Output the [x, y] coordinate of the center of the cell containing the given text.  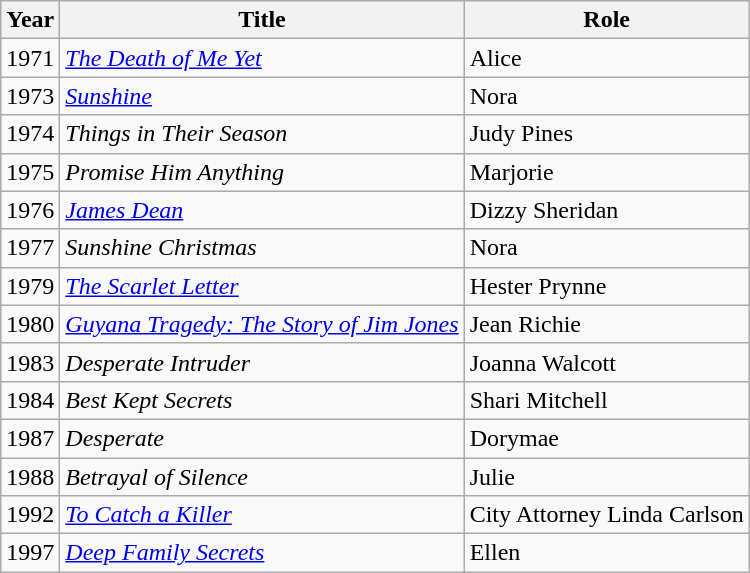
1974 [30, 134]
Sunshine Christmas [262, 248]
City Attorney Linda Carlson [606, 515]
1980 [30, 324]
Judy Pines [606, 134]
Title [262, 20]
1984 [30, 400]
Desperate Intruder [262, 362]
1975 [30, 172]
1976 [30, 210]
Hester Prynne [606, 286]
1988 [30, 477]
Julie [606, 477]
The Scarlet Letter [262, 286]
Dizzy Sheridan [606, 210]
James Dean [262, 210]
Alice [606, 58]
Deep Family Secrets [262, 553]
To Catch a Killer [262, 515]
Desperate [262, 438]
Year [30, 20]
Jean Richie [606, 324]
1983 [30, 362]
Dorymae [606, 438]
Ellen [606, 553]
1979 [30, 286]
Joanna Walcott [606, 362]
1977 [30, 248]
1987 [30, 438]
Sunshine [262, 96]
Promise Him Anything [262, 172]
Betrayal of Silence [262, 477]
Things in Their Season [262, 134]
Shari Mitchell [606, 400]
Role [606, 20]
1973 [30, 96]
Marjorie [606, 172]
Guyana Tragedy: The Story of Jim Jones [262, 324]
1992 [30, 515]
1971 [30, 58]
Best Kept Secrets [262, 400]
1997 [30, 553]
The Death of Me Yet [262, 58]
